Identify which cell holds the provided text, then report its (x, y) central coordinate. 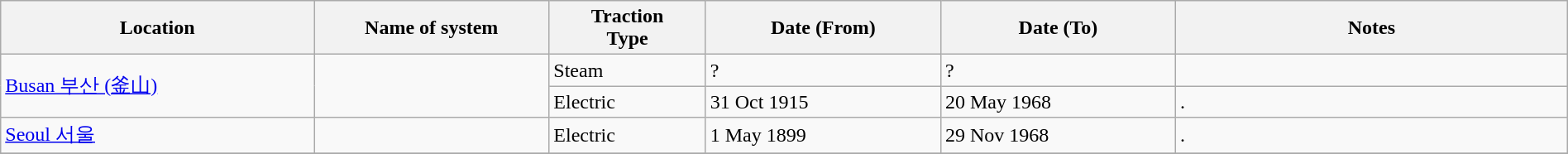
Date (To) (1058, 28)
Steam (627, 70)
31 Oct 1915 (823, 102)
TractionType (627, 28)
Busan 부산 (釜山) (157, 86)
29 Nov 1968 (1058, 136)
Notes (1372, 28)
20 May 1968 (1058, 102)
1 May 1899 (823, 136)
Location (157, 28)
Name of system (432, 28)
Seoul 서울 (157, 136)
Date (From) (823, 28)
